Search for the cell housing the specified text and yield its [X, Y] center coordinate. 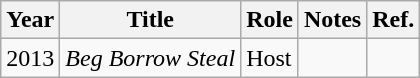
Beg Borrow Steal [150, 58]
Year [30, 20]
Title [150, 20]
Ref. [394, 20]
Notes [332, 20]
2013 [30, 58]
Role [270, 20]
Host [270, 58]
